Return [x, y] of the center of cell containing provided text 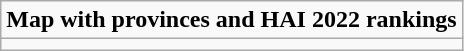
Map with provinces and HAI 2022 rankings [232, 20]
